Return the (x, y) coordinate for the center point of the cell that contains the specified text.  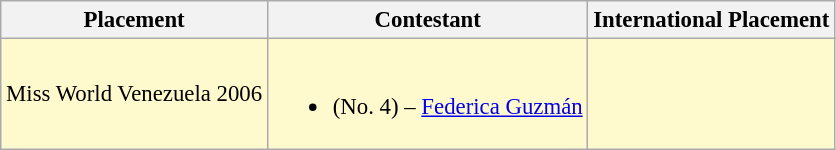
(No. 4) – Federica Guzmán (427, 94)
Contestant (427, 20)
Placement (134, 20)
Miss World Venezuela 2006 (134, 94)
International Placement (712, 20)
